Return the (x, y) coordinate for the center point of the cell that contains the specified text.  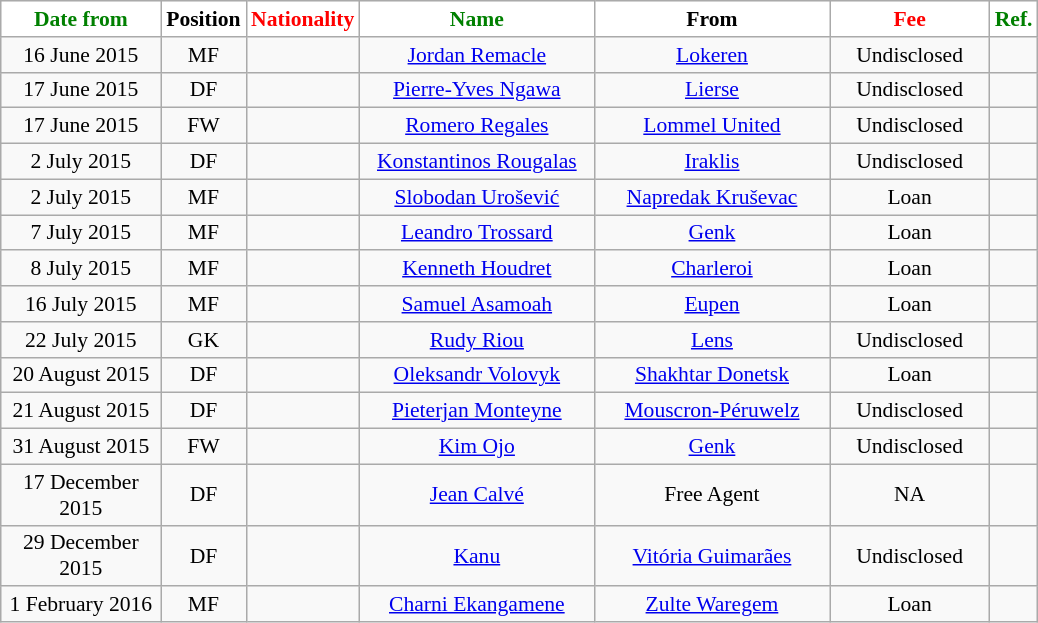
Kanu (476, 556)
NA (910, 494)
Name (476, 19)
From (712, 19)
20 August 2015 (81, 375)
Zulte Waregem (712, 605)
Shakhtar Donetsk (712, 375)
Ref. (1014, 19)
Date from (81, 19)
Konstantinos Rougalas (476, 162)
22 July 2015 (81, 340)
31 August 2015 (81, 447)
Fee (910, 19)
Lierse (712, 90)
Slobodan Urošević (476, 197)
Romero Regales (476, 126)
Charleroi (712, 269)
GK (204, 340)
Jean Calvé (476, 494)
Napredak Kruševac (712, 197)
29 December 2015 (81, 556)
Kim Ojo (476, 447)
Lens (712, 340)
Jordan Remacle (476, 55)
Eupen (712, 304)
16 June 2015 (81, 55)
Leandro Trossard (476, 233)
Oleksandr Volovyk (476, 375)
Nationality (302, 19)
Vitória Guimarães (712, 556)
Kenneth Houdret (476, 269)
Samuel Asamoah (476, 304)
Iraklis (712, 162)
Charni Ekangamene (476, 605)
17 December 2015 (81, 494)
Position (204, 19)
Lokeren (712, 55)
8 July 2015 (81, 269)
Pierre-Yves Ngawa (476, 90)
Free Agent (712, 494)
16 July 2015 (81, 304)
1 February 2016 (81, 605)
Rudy Riou (476, 340)
7 July 2015 (81, 233)
Pieterjan Monteyne (476, 411)
Mouscron-Péruwelz (712, 411)
Lommel United (712, 126)
21 August 2015 (81, 411)
